Locate the cell with the specified text and output its (x, y) center coordinate. 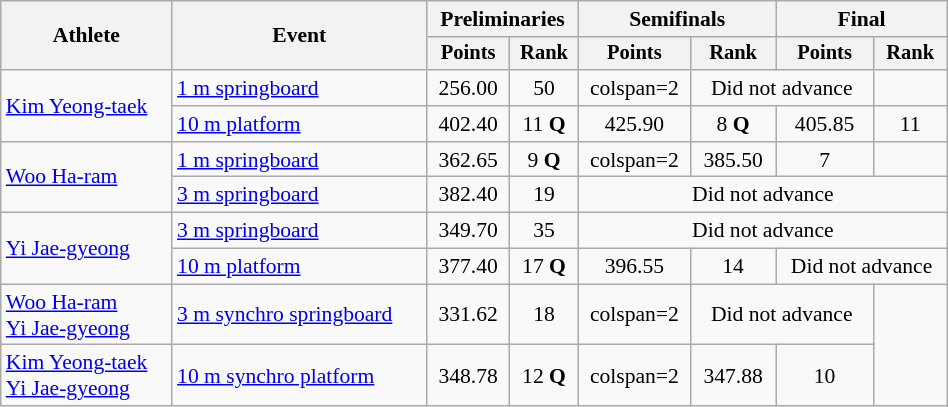
35 (544, 231)
348.78 (468, 376)
Woo Ha-ram (86, 178)
10 (824, 376)
Athlete (86, 36)
7 (824, 160)
11 (910, 124)
Woo Ha-ram Yi Jae-gyeong (86, 314)
3 m synchro springboard (300, 314)
10 m synchro platform (300, 376)
Semifinals (676, 19)
9 Q (544, 160)
19 (544, 195)
18 (544, 314)
17 Q (544, 267)
425.90 (634, 124)
Preliminaries (503, 19)
Event (300, 36)
Kim Yeong-taek Yi Jae-gyeong (86, 376)
349.70 (468, 231)
14 (733, 267)
8 Q (733, 124)
382.40 (468, 195)
347.88 (733, 376)
405.85 (824, 124)
385.50 (733, 160)
396.55 (634, 267)
256.00 (468, 88)
12 Q (544, 376)
Kim Yeong-taek (86, 106)
11 Q (544, 124)
362.65 (468, 160)
377.40 (468, 267)
Final (862, 19)
331.62 (468, 314)
402.40 (468, 124)
50 (544, 88)
Yi Jae-gyeong (86, 248)
